Return [X, Y] of the center of cell containing provided text 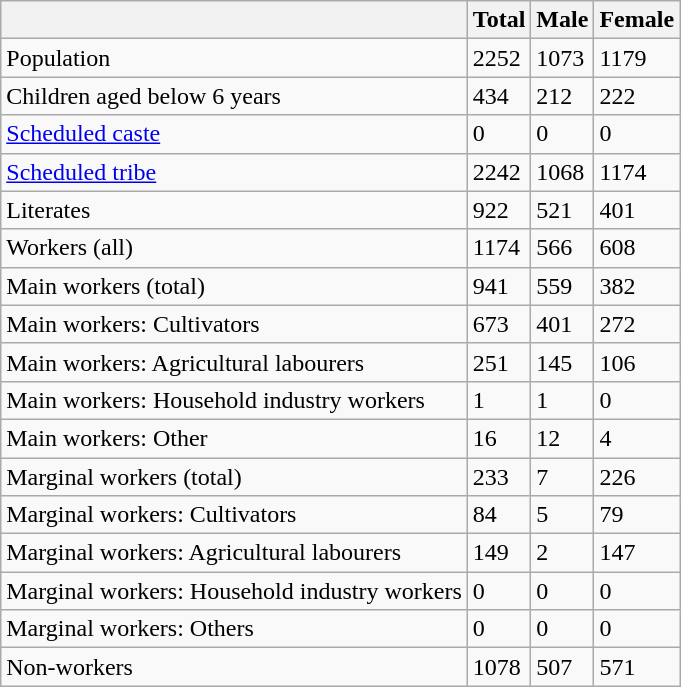
79 [637, 515]
Non-workers [234, 667]
521 [562, 210]
1068 [562, 172]
Children aged below 6 years [234, 96]
559 [562, 286]
226 [637, 477]
4 [637, 438]
Workers (all) [234, 248]
1073 [562, 58]
5 [562, 515]
Female [637, 20]
Total [499, 20]
566 [562, 248]
434 [499, 96]
2252 [499, 58]
Main workers: Agricultural labourers [234, 362]
507 [562, 667]
147 [637, 553]
12 [562, 438]
222 [637, 96]
272 [637, 324]
84 [499, 515]
Marginal workers: Agricultural labourers [234, 553]
2242 [499, 172]
382 [637, 286]
571 [637, 667]
Male [562, 20]
Marginal workers: Household industry workers [234, 591]
Main workers: Other [234, 438]
922 [499, 210]
1078 [499, 667]
149 [499, 553]
Population [234, 58]
941 [499, 286]
673 [499, 324]
16 [499, 438]
7 [562, 477]
Marginal workers (total) [234, 477]
233 [499, 477]
Main workers: Cultivators [234, 324]
Scheduled caste [234, 134]
212 [562, 96]
251 [499, 362]
Scheduled tribe [234, 172]
106 [637, 362]
Marginal workers: Others [234, 629]
Main workers: Household industry workers [234, 400]
Marginal workers: Cultivators [234, 515]
Literates [234, 210]
608 [637, 248]
1179 [637, 58]
Main workers (total) [234, 286]
145 [562, 362]
2 [562, 553]
